Scan for the cell matching the given text and deliver its (x, y) coordinate at center. 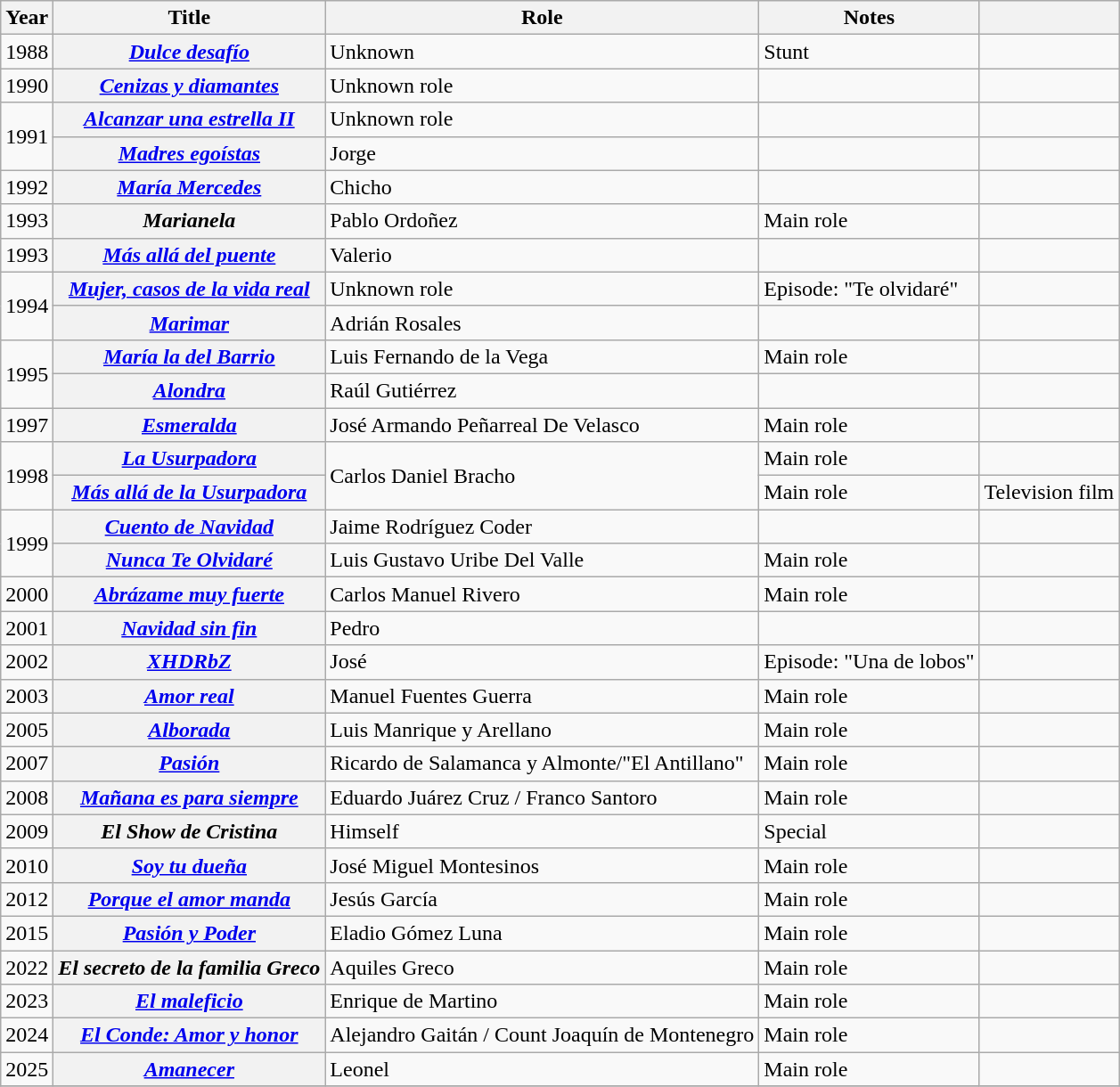
Notes (870, 18)
Soy tu dueña (189, 865)
2001 (27, 628)
Himself (542, 831)
Special (870, 831)
El secreto de la familia Greco (189, 967)
1991 (27, 136)
Unknown (542, 52)
Title (189, 18)
1994 (27, 306)
Alejandro Gaitán / Count Joaquín de Montenegro (542, 1035)
Episode: "Te olvidaré" (870, 289)
Luis Manrique y Arellano (542, 730)
Episode: "Una de lobos" (870, 662)
Aquiles Greco (542, 967)
Valerio (542, 255)
Amanecer (189, 1069)
2022 (27, 967)
Luis Fernando de la Vega (542, 356)
XHDRbZ (189, 662)
José Miguel Montesinos (542, 865)
Más allá del puente (189, 255)
2010 (27, 865)
Jorge (542, 153)
Jaime Rodríguez Coder (542, 527)
2003 (27, 696)
1992 (27, 187)
2023 (27, 1001)
Mujer, casos de la vida real (189, 289)
Luis Gustavo Uribe Del Valle (542, 560)
El Conde: Amor y honor (189, 1035)
Eduardo Juárez Cruz / Franco Santoro (542, 797)
Cuento de Navidad (189, 527)
2002 (27, 662)
Jesús García (542, 899)
2000 (27, 594)
La Usurpadora (189, 459)
María la del Barrio (189, 356)
2015 (27, 933)
Navidad sin fin (189, 628)
Eladio Gómez Luna (542, 933)
Television film (1050, 493)
Mañana es para siempre (189, 797)
Pasión (189, 764)
El maleficio (189, 1001)
Porque el amor manda (189, 899)
Pedro (542, 628)
Amor real (189, 696)
2012 (27, 899)
Pasión y Poder (189, 933)
Raúl Gutiérrez (542, 390)
2025 (27, 1069)
María Mercedes (189, 187)
Adrián Rosales (542, 323)
Year (27, 18)
Enrique de Martino (542, 1001)
2009 (27, 831)
2008 (27, 797)
Madres egoístas (189, 153)
Role (542, 18)
Marianela (189, 221)
Alondra (189, 390)
Pablo Ordoñez (542, 221)
El Show de Cristina (189, 831)
2005 (27, 730)
José (542, 662)
Chicho (542, 187)
José Armando Peñarreal De Velasco (542, 425)
Marimar (189, 323)
Alborada (189, 730)
Carlos Daniel Bracho (542, 476)
Nunca Te Olvidaré (189, 560)
Stunt (870, 52)
Carlos Manuel Rivero (542, 594)
1998 (27, 476)
Esmeralda (189, 425)
1997 (27, 425)
Más allá de la Usurpadora (189, 493)
Abrázame muy fuerte (189, 594)
1995 (27, 373)
Cenizas y diamantes (189, 86)
2024 (27, 1035)
1990 (27, 86)
1999 (27, 543)
Alcanzar una estrella II (189, 119)
Dulce desafío (189, 52)
2007 (27, 764)
Manuel Fuentes Guerra (542, 696)
1988 (27, 52)
Ricardo de Salamanca y Almonte/"El Antillano" (542, 764)
Leonel (542, 1069)
